Extract the [x, y] coordinate from the center of the cell holding the provided text.  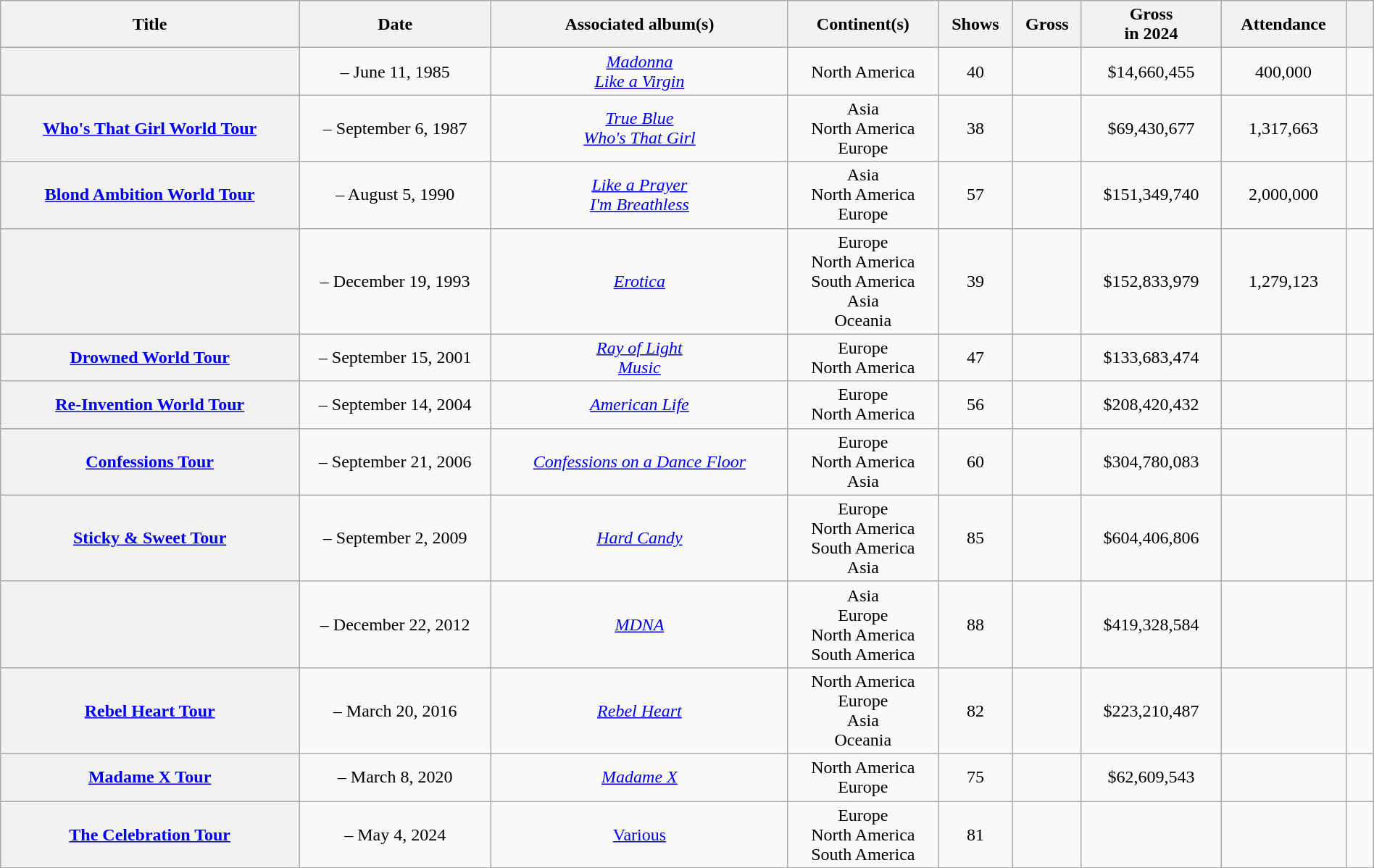
Title [150, 25]
$419,328,584 [1151, 625]
MadonnaLike a Virgin [639, 71]
Blond Ambition World Tour [150, 195]
North AmericaEurope [863, 777]
38 [975, 128]
North America [863, 71]
47 [975, 358]
– September 2, 2009 [396, 538]
– September 15, 2001 [396, 358]
39 [975, 281]
81 [975, 835]
1,317,663 [1284, 128]
– August 5, 1990 [396, 195]
EuropeNorth AmericaAsia [863, 462]
$151,349,740 [1151, 195]
Who's That Girl World Tour [150, 128]
– December 22, 2012 [396, 625]
EuropeNorth AmericaSouth AmericaAsia [863, 538]
MDNA [639, 625]
True BlueWho's That Girl [639, 128]
82 [975, 710]
Continent(s) [863, 25]
– March 8, 2020 [396, 777]
Re-Invention World Tour [150, 404]
$133,683,474 [1151, 358]
– May 4, 2024 [396, 835]
$223,210,487 [1151, 710]
Madame X [639, 777]
Attendance [1284, 25]
Shows [975, 25]
57 [975, 195]
Sticky & Sweet Tour [150, 538]
85 [975, 538]
$208,420,432 [1151, 404]
Madame X Tour [150, 777]
– September 6, 1987 [396, 128]
40 [975, 71]
88 [975, 625]
Hard Candy [639, 538]
$69,430,677 [1151, 128]
– September 14, 2004 [396, 404]
$604,406,806 [1151, 538]
EuropeNorth AmericaSouth AmericaAsiaOceania [863, 281]
Associated album(s) [639, 25]
Rebel Heart [639, 710]
Like a PrayerI'm Breathless [639, 195]
– June 11, 1985 [396, 71]
Gross [1046, 25]
– December 19, 1993 [396, 281]
Erotica [639, 281]
Drowned World Tour [150, 358]
75 [975, 777]
Rebel Heart Tour [150, 710]
400,000 [1284, 71]
AsiaEuropeNorth AmericaSouth America [863, 625]
2,000,000 [1284, 195]
– September 21, 2006 [396, 462]
Confessions on a Dance Floor [639, 462]
Various [639, 835]
60 [975, 462]
1,279,123 [1284, 281]
American Life [639, 404]
Date [396, 25]
– March 20, 2016 [396, 710]
$14,660,455 [1151, 71]
Ray of LightMusic [639, 358]
The Celebration Tour [150, 835]
$62,609,543 [1151, 777]
Gross in 2024 [1151, 25]
56 [975, 404]
$304,780,083 [1151, 462]
$152,833,979 [1151, 281]
Confessions Tour [150, 462]
North AmericaEuropeAsiaOceania [863, 710]
EuropeNorth AmericaSouth America [863, 835]
